Pinpoint the cell where the given text exists, returning its (x, y) midpoint coordinate. 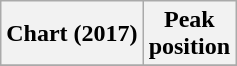
Chart (2017) (72, 34)
Peakposition (189, 34)
